Return the [x, y] coordinate for the center point of the cell that contains the specified text.  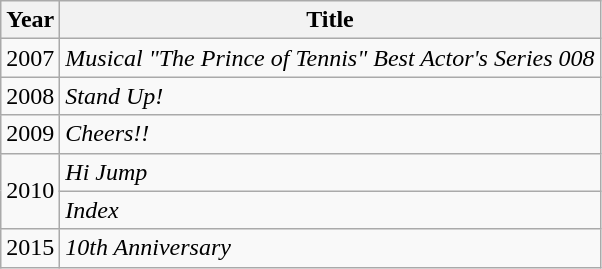
2010 [30, 191]
10th Anniversary [330, 248]
Musical "The Prince of Tennis" Best Actor's Series 008 [330, 58]
Year [30, 20]
2015 [30, 248]
2009 [30, 134]
2008 [30, 96]
Stand Up! [330, 96]
2007 [30, 58]
Title [330, 20]
Hi Jump [330, 172]
Cheers!! [330, 134]
Index [330, 210]
